Return the (X, Y) coordinate for the center point of the cell that contains the specified text.  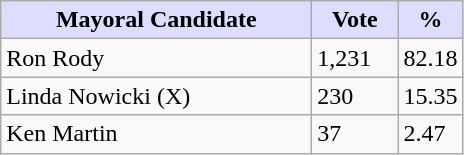
37 (355, 134)
2.47 (430, 134)
Vote (355, 20)
1,231 (355, 58)
Mayoral Candidate (156, 20)
230 (355, 96)
Ken Martin (156, 134)
82.18 (430, 58)
Linda Nowicki (X) (156, 96)
Ron Rody (156, 58)
% (430, 20)
15.35 (430, 96)
